Determine the (X, Y) coordinate at the center of the cell enclosing the given text.  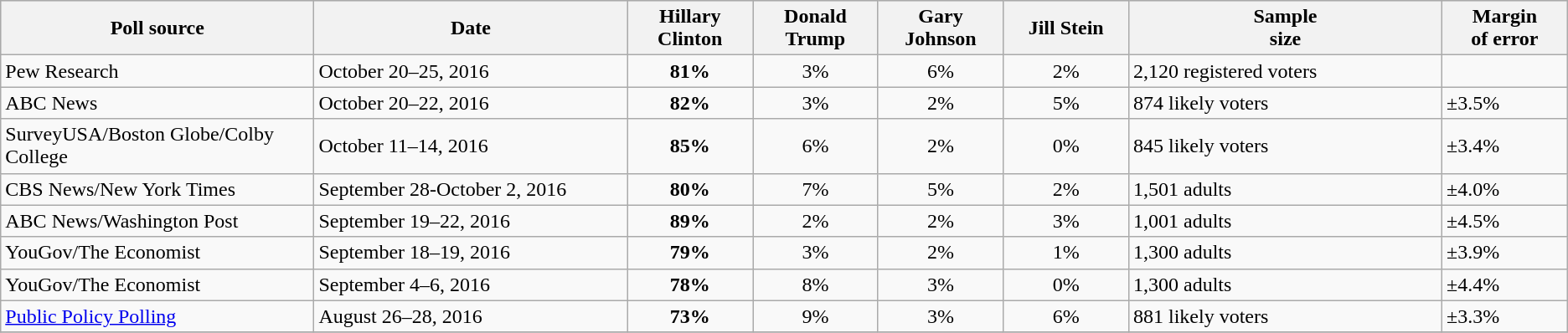
±4.0% (1505, 189)
±4.4% (1505, 284)
80% (690, 189)
874 likely voters (1285, 103)
Hillary Clinton (690, 28)
845 likely voters (1285, 146)
September 28-October 2, 2016 (471, 189)
±3.9% (1505, 253)
±3.4% (1505, 146)
±4.5% (1505, 221)
September 19–22, 2016 (471, 221)
Jill Stein (1066, 28)
CBS News/New York Times (157, 189)
1% (1066, 253)
Gary Johnson (941, 28)
August 26–28, 2016 (471, 316)
September 4–6, 2016 (471, 284)
89% (690, 221)
Marginof error (1505, 28)
7% (816, 189)
October 20–22, 2016 (471, 103)
October 11–14, 2016 (471, 146)
1,501 adults (1285, 189)
82% (690, 103)
1,001 adults (1285, 221)
ABC News/Washington Post (157, 221)
±3.5% (1505, 103)
ABC News (157, 103)
81% (690, 71)
Donald Trump (816, 28)
73% (690, 316)
Poll source (157, 28)
September 18–19, 2016 (471, 253)
9% (816, 316)
2,120 registered voters (1285, 71)
Date (471, 28)
October 20–25, 2016 (471, 71)
SurveyUSA/Boston Globe/Colby College (157, 146)
Pew Research (157, 71)
85% (690, 146)
79% (690, 253)
78% (690, 284)
Samplesize (1285, 28)
881 likely voters (1285, 316)
±3.3% (1505, 316)
Public Policy Polling (157, 316)
8% (816, 284)
